Return the (X, Y) coordinate for the center point of the cell that contains the specified text.  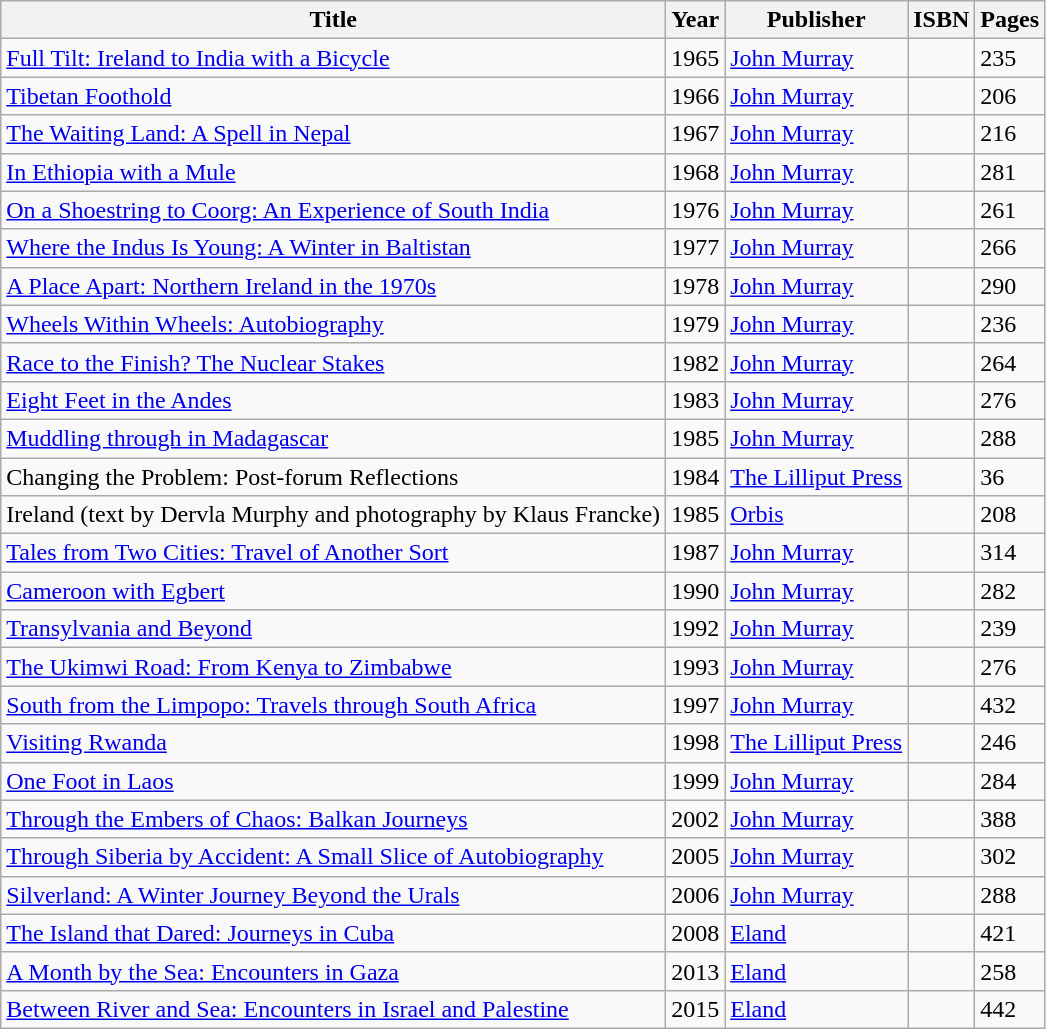
235 (1010, 58)
1984 (696, 477)
Race to the Finish? The Nuclear Stakes (334, 362)
Publisher (816, 20)
216 (1010, 134)
1978 (696, 286)
1993 (696, 667)
1968 (696, 172)
261 (1010, 210)
Eight Feet in the Andes (334, 400)
Tibetan Foothold (334, 96)
282 (1010, 591)
Wheels Within Wheels: Autobiography (334, 324)
2006 (696, 895)
Muddling through in Madagascar (334, 438)
2005 (696, 857)
1982 (696, 362)
1983 (696, 400)
432 (1010, 705)
239 (1010, 629)
290 (1010, 286)
Where the Indus Is Young: A Winter in Baltistan (334, 248)
Through Siberia by Accident: A Small Slice of Autobiography (334, 857)
442 (1010, 1009)
A Place Apart: Northern Ireland in the 1970s (334, 286)
36 (1010, 477)
Full Tilt: Ireland to India with a Bicycle (334, 58)
Silverland: A Winter Journey Beyond the Urals (334, 895)
Tales from Two Cities: Travel of Another Sort (334, 553)
208 (1010, 515)
Title (334, 20)
206 (1010, 96)
In Ethiopia with a Mule (334, 172)
On a Shoestring to Coorg: An Experience of South India (334, 210)
1990 (696, 591)
Transylvania and Beyond (334, 629)
264 (1010, 362)
1979 (696, 324)
281 (1010, 172)
Through the Embers of Chaos: Balkan Journeys (334, 819)
Changing the Problem: Post-forum Reflections (334, 477)
1999 (696, 781)
2008 (696, 933)
1997 (696, 705)
Visiting Rwanda (334, 743)
Pages (1010, 20)
1992 (696, 629)
1998 (696, 743)
246 (1010, 743)
388 (1010, 819)
2013 (696, 971)
421 (1010, 933)
284 (1010, 781)
1987 (696, 553)
The Ukimwi Road: From Kenya to Zimbabwe (334, 667)
236 (1010, 324)
1965 (696, 58)
258 (1010, 971)
2015 (696, 1009)
Cameroon with Egbert (334, 591)
South from the Limpopo: Travels through South Africa (334, 705)
A Month by the Sea: Encounters in Gaza (334, 971)
Year (696, 20)
The Waiting Land: A Spell in Nepal (334, 134)
1976 (696, 210)
1977 (696, 248)
The Island that Dared: Journeys in Cuba (334, 933)
Orbis (816, 515)
266 (1010, 248)
1966 (696, 96)
One Foot in Laos (334, 781)
Between River and Sea: Encounters in Israel and Palestine (334, 1009)
ISBN (942, 20)
1967 (696, 134)
Ireland (text by Dervla Murphy and photography by Klaus Francke) (334, 515)
2002 (696, 819)
302 (1010, 857)
314 (1010, 553)
